Find where the given text appears and provide that cell's center as (X, Y) coordinate. 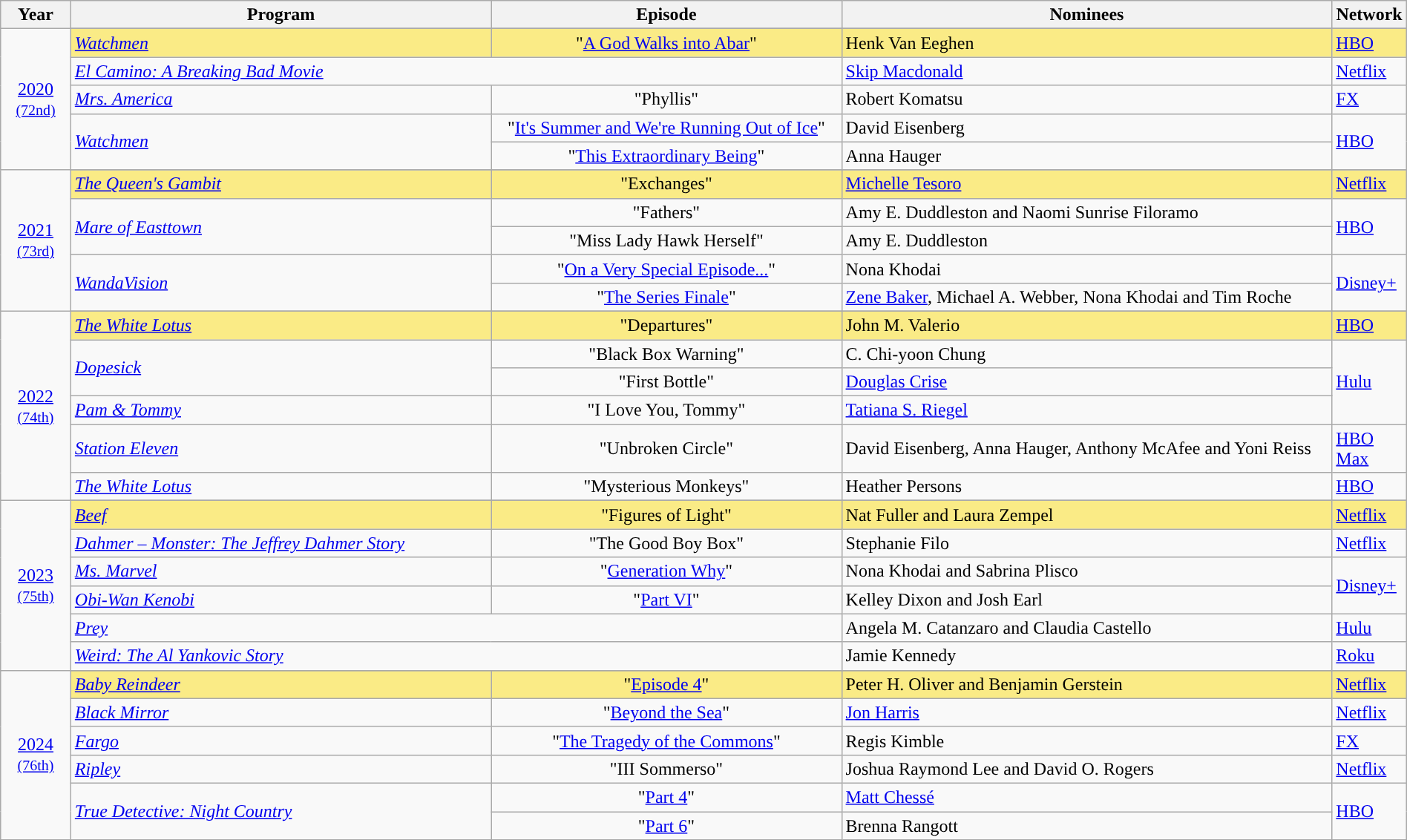
"Figures of Light" (666, 515)
Jon Harris (1086, 712)
Network (1369, 15)
"On a Very Special Episode..." (666, 269)
Mare of Easttown (281, 226)
Weird: The Al Yankovic Story (456, 656)
"The Good Boy Box" (666, 543)
Prey (456, 628)
Pam & Tommy (281, 410)
Skip Macdonald (1086, 71)
Year (36, 15)
"Unbroken Circle" (666, 448)
Baby Reindeer (281, 684)
Nominees (1086, 15)
Nona Khodai and Sabrina Plisco (1086, 571)
"III Sommerso" (666, 769)
"A God Walks into Abar" (666, 43)
True Detective: Night Country (281, 811)
2021(73rd) (36, 240)
Amy E. Duddleston (1086, 240)
Angela M. Catanzaro and Claudia Castello (1086, 628)
Douglas Crise (1086, 382)
"This Extraordinary Being" (666, 156)
Henk Van Eeghen (1086, 43)
"It's Summer and We're Running Out of Ice" (666, 128)
C. Chi-yoon Chung (1086, 354)
Jamie Kennedy (1086, 656)
Amy E. Duddleston and Naomi Sunrise Filoramo (1086, 212)
2022(74th) (36, 405)
John M. Valerio (1086, 325)
"Black Box Warning" (666, 354)
Roku (1369, 656)
Brenna Rangott (1086, 826)
Kelley Dixon and Josh Earl (1086, 600)
Obi-Wan Kenobi (281, 600)
"First Bottle" (666, 382)
Nona Khodai (1086, 269)
Tatiana S. Riegel (1086, 410)
"Exchanges" (666, 184)
Ms. Marvel (281, 571)
HBO Max (1369, 448)
"Beyond the Sea" (666, 712)
Robert Komatsu (1086, 99)
"Episode 4" (666, 684)
Mrs. America (281, 99)
Dahmer – Monster: The Jeffrey Dahmer Story (281, 543)
2020(72nd) (36, 99)
"Phyllis" (666, 99)
Heather Persons (1086, 487)
David Eisenberg, Anna Hauger, Anthony McAfee and Yoni Reiss (1086, 448)
"The Series Finale" (666, 297)
El Camino: A Breaking Bad Movie (456, 71)
Regis Kimble (1086, 741)
WandaVision (281, 283)
Fargo (281, 741)
2023(75th) (36, 585)
The Queen's Gambit (281, 184)
Dopesick (281, 368)
Anna Hauger (1086, 156)
"Departures" (666, 325)
Matt Chessé (1086, 797)
Joshua Raymond Lee and David O. Rogers (1086, 769)
Station Eleven (281, 448)
Beef (281, 515)
Episode (666, 15)
"I Love You, Tommy" (666, 410)
"Miss Lady Hawk Herself" (666, 240)
Program (281, 15)
"The Tragedy of the Commons" (666, 741)
Michelle Tesoro (1086, 184)
"Fathers" (666, 212)
Black Mirror (281, 712)
"Part 6" (666, 826)
"Mysterious Monkeys" (666, 487)
"Part VI" (666, 600)
Nat Fuller and Laura Zempel (1086, 515)
2024(76th) (36, 755)
"Generation Why" (666, 571)
Peter H. Oliver and Benjamin Gerstein (1086, 684)
Stephanie Filo (1086, 543)
Ripley (281, 769)
David Eisenberg (1086, 128)
"Part 4" (666, 797)
Zene Baker, Michael A. Webber, Nona Khodai and Tim Roche (1086, 297)
